Pinpoint the cell where the given text exists, returning its [x, y] midpoint coordinate. 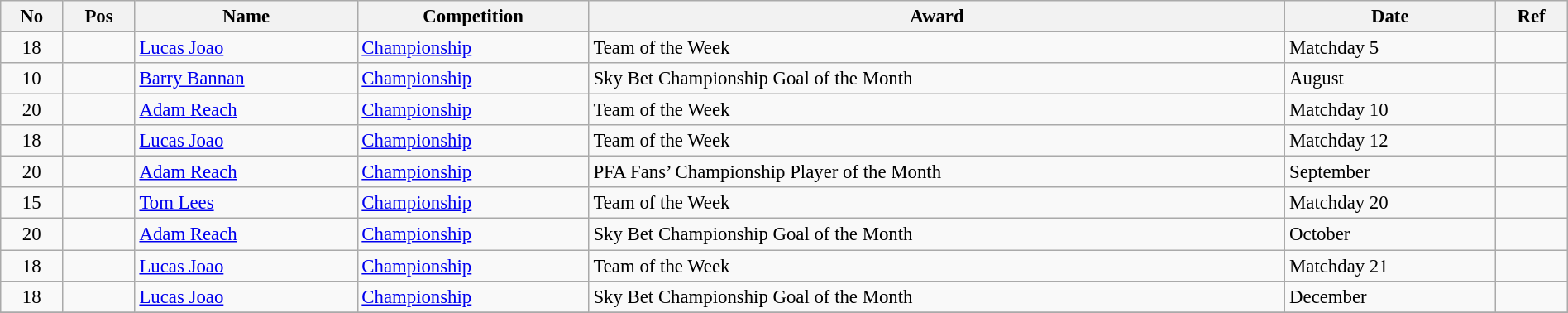
Name [246, 17]
No [31, 17]
August [1390, 79]
Barry Bannan [246, 79]
15 [31, 203]
Ref [1532, 17]
December [1390, 296]
October [1390, 234]
Competition [473, 17]
PFA Fans’ Championship Player of the Month [937, 172]
Matchday 10 [1390, 110]
Pos [99, 17]
Matchday 21 [1390, 266]
September [1390, 172]
10 [31, 79]
Award [937, 17]
Matchday 20 [1390, 203]
Tom Lees [246, 203]
Matchday 12 [1390, 141]
Date [1390, 17]
Matchday 5 [1390, 48]
